Pinpoint the cell where the given text exists, returning its [X, Y] midpoint coordinate. 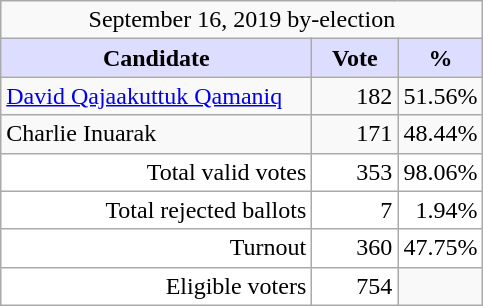
Eligible voters [156, 286]
Charlie Inuarak [156, 134]
Total valid votes [156, 172]
47.75% [440, 248]
Total rejected ballots [156, 210]
353 [355, 172]
David Qajaakuttuk Qamaniq [156, 96]
Turnout [156, 248]
Vote [355, 58]
754 [355, 286]
% [440, 58]
7 [355, 210]
48.44% [440, 134]
98.06% [440, 172]
182 [355, 96]
September 16, 2019 by-election [242, 20]
360 [355, 248]
Candidate [156, 58]
171 [355, 134]
51.56% [440, 96]
1.94% [440, 210]
